Capture the cell that displays the provided text and extract its [X, Y] central coordinate. 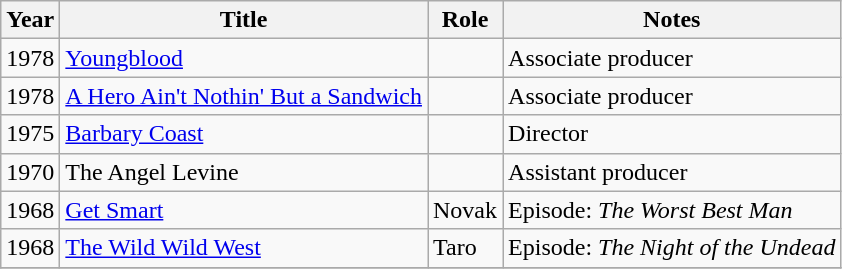
1975 [30, 134]
Get Smart [244, 210]
The Angel Levine [244, 172]
Youngblood [244, 58]
1970 [30, 172]
Episode: The Worst Best Man [672, 210]
Notes [672, 20]
Barbary Coast [244, 134]
The Wild Wild West [244, 248]
Director [672, 134]
Novak [466, 210]
Assistant producer [672, 172]
A Hero Ain't Nothin' But a Sandwich [244, 96]
Role [466, 20]
Year [30, 20]
Taro [466, 248]
Episode: The Night of the Undead [672, 248]
Title [244, 20]
